Search for the cell housing the specified text and yield its [X, Y] center coordinate. 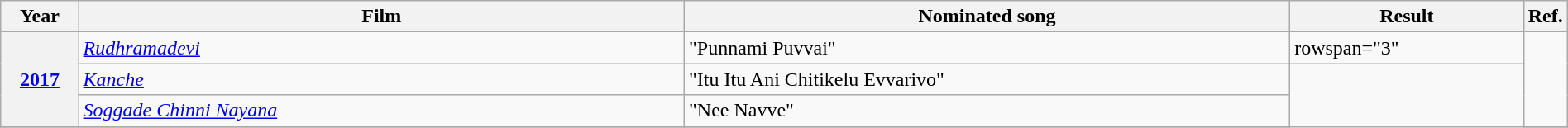
Kanche [381, 79]
Soggade Chinni Nayana [381, 111]
Nominated song [987, 17]
2017 [40, 79]
rowspan="3" [1408, 48]
Ref. [1545, 17]
Result [1408, 17]
"Punnami Puvvai" [987, 48]
Year [40, 17]
Film [381, 17]
"Itu Itu Ani Chitikelu Evvarivo" [987, 79]
"Nee Navve" [987, 111]
Rudhramadevi [381, 48]
